Determine the (x, y) coordinate at the center of the cell enclosing the given text.  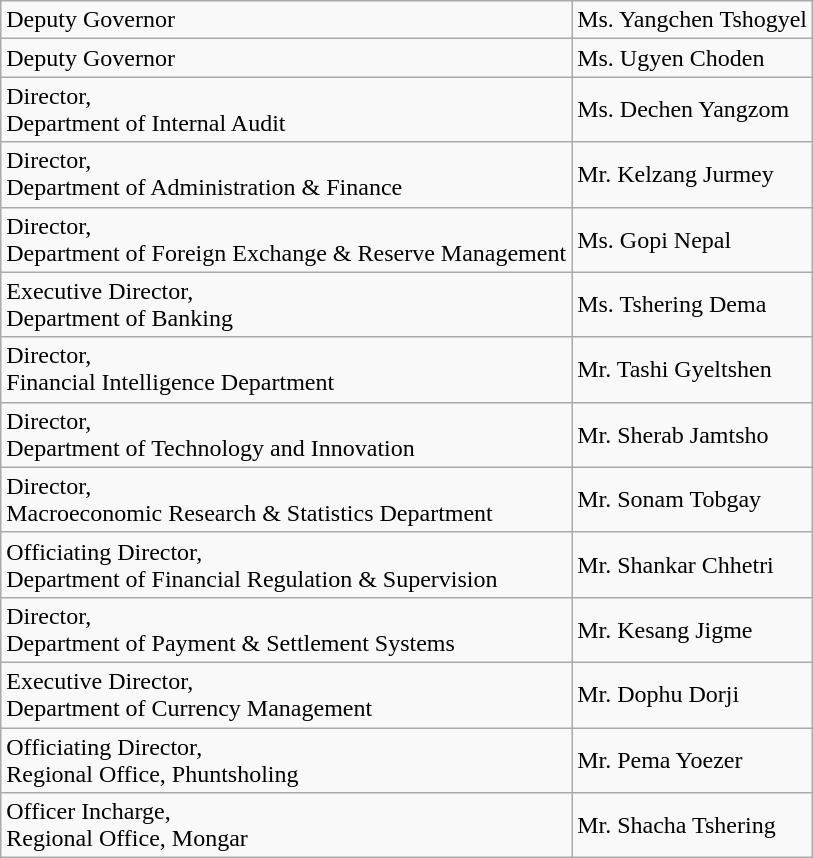
Director,Department of Payment & Settlement Systems (286, 630)
Mr. Sonam Tobgay (692, 500)
Officiating Director,Department of Financial Regulation & Supervision (286, 564)
Director,Macroeconomic Research & Statistics Department (286, 500)
Mr. Dophu Dorji (692, 694)
Mr. Shacha Tshering (692, 826)
Ms. Tshering Dema (692, 304)
Ms. Gopi Nepal (692, 240)
Officer Incharge,Regional Office, Mongar (286, 826)
Director,Department of Internal Audit (286, 110)
Officiating Director,Regional Office, Phuntsholing (286, 760)
Mr. Kelzang Jurmey (692, 174)
Mr. Sherab Jamtsho (692, 434)
Mr. Tashi Gyeltshen (692, 370)
Ms. Yangchen Tshogyel (692, 20)
Ms. Dechen Yangzom (692, 110)
Executive Director,Department of Banking (286, 304)
Mr. Shankar Chhetri (692, 564)
Mr. Kesang Jigme (692, 630)
Mr. Pema Yoezer (692, 760)
Executive Director,Department of Currency Management (286, 694)
Director,Financial Intelligence Department (286, 370)
Director,Department of Technology and Innovation (286, 434)
Director,Department of Administration & Finance (286, 174)
Ms. Ugyen Choden (692, 58)
Director,Department of Foreign Exchange & Reserve Management (286, 240)
